Capture the cell that displays the provided text and extract its (x, y) central coordinate. 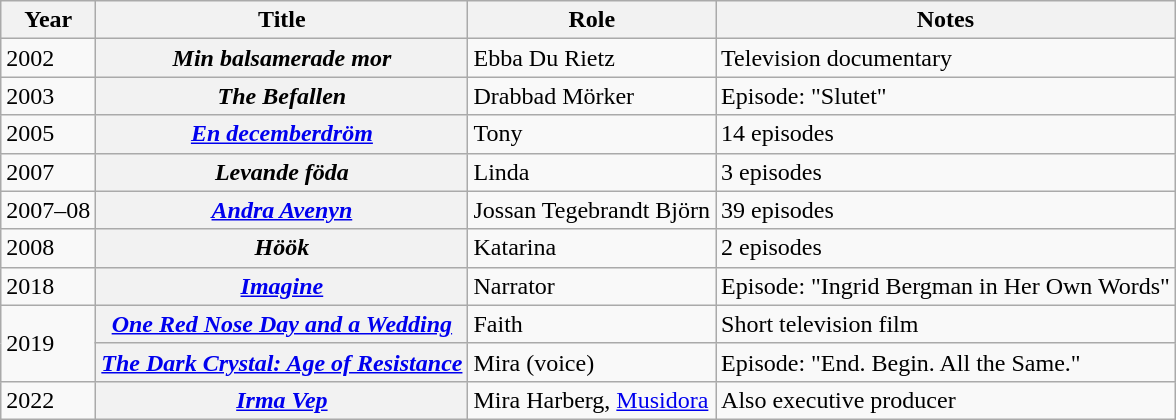
Tony (592, 134)
2007–08 (48, 210)
Role (592, 20)
Linda (592, 172)
Mira (voice) (592, 362)
Jossan Tegebrandt Björn (592, 210)
39 episodes (946, 210)
3 episodes (946, 172)
14 episodes (946, 134)
2007 (48, 172)
2003 (48, 96)
2022 (48, 400)
Short television film (946, 324)
Faith (592, 324)
Television documentary (946, 58)
Title (282, 20)
Andra Avenyn (282, 210)
Ebba Du Rietz (592, 58)
Irma Vep (282, 400)
Episode: "Ingrid Bergman in Her Own Words" (946, 286)
Year (48, 20)
One Red Nose Day and a Wedding (282, 324)
2018 (48, 286)
Narrator (592, 286)
Notes (946, 20)
The Befallen (282, 96)
Imagine (282, 286)
The Dark Crystal: Age of Resistance (282, 362)
2002 (48, 58)
Levande föda (282, 172)
Drabbad Mörker (592, 96)
Katarina (592, 248)
Episode: "End. Begin. All the Same." (946, 362)
En decemberdröm (282, 134)
2008 (48, 248)
2005 (48, 134)
2019 (48, 343)
Min balsamerade mor (282, 58)
Also executive producer (946, 400)
Mira Harberg, Musidora (592, 400)
Höök (282, 248)
2 episodes (946, 248)
Episode: "Slutet" (946, 96)
